Identify which cell holds the provided text, then report its (X, Y) central coordinate. 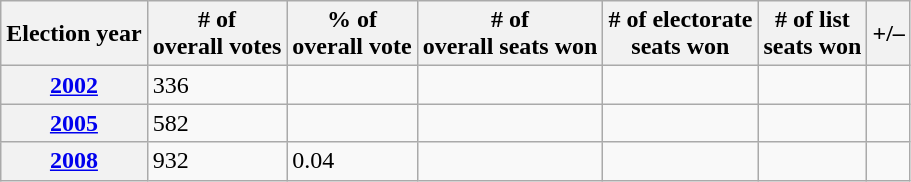
+/– (888, 34)
% ofoverall vote (352, 34)
2005 (74, 123)
336 (217, 85)
# ofoverall votes (217, 34)
# of electorateseats won (680, 34)
# ofoverall seats won (510, 34)
0.04 (352, 161)
Election year (74, 34)
932 (217, 161)
2002 (74, 85)
2008 (74, 161)
582 (217, 123)
# of listseats won (812, 34)
